Return [X, Y] of the center of cell containing provided text 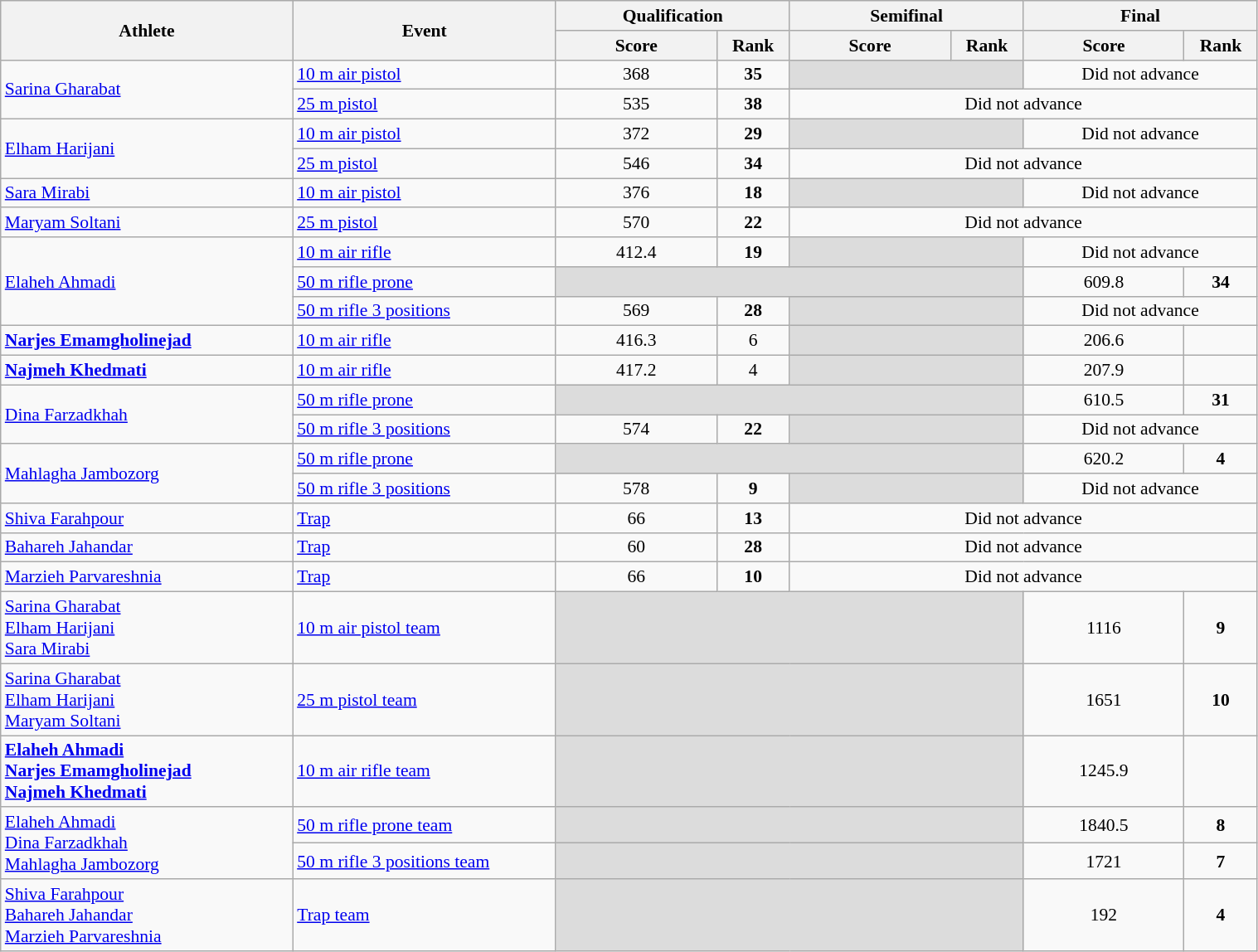
535 [636, 104]
Semifinal [906, 16]
10 m air rifle team [425, 771]
Bahareh Jahandar [147, 547]
Shiva Farahpour [147, 518]
Final [1140, 16]
60 [636, 547]
Elaheh AhmadiDina FarzadkhahMahlagha Jambozorg [147, 844]
13 [753, 518]
Elham Harijani [147, 149]
Trap team [425, 916]
569 [636, 311]
7 [1221, 861]
Narjes Emamgholinejad [147, 341]
8 [1221, 826]
192 [1104, 916]
376 [636, 193]
25 m pistol team [425, 700]
Sarina GharabatElham HarijaniSara Mirabi [147, 629]
1116 [1104, 629]
Maryam Soltani [147, 223]
35 [753, 75]
50 m rifle 3 positions team [425, 861]
Marzieh Parvareshnia [147, 577]
31 [1221, 400]
1245.9 [1104, 771]
19 [753, 252]
368 [636, 75]
Event [425, 30]
50 m rifle prone team [425, 826]
Mahlagha Jambozorg [147, 474]
Sara Mirabi [147, 193]
Sarina Gharabat [147, 90]
Sarina GharabatElham HarijaniMaryam Soltani [147, 700]
Dina Farzadkhah [147, 415]
416.3 [636, 341]
Qualification [673, 16]
417.2 [636, 371]
Najmeh Khedmati [147, 371]
Elaheh AhmadiNarjes EmamgholinejadNajmeh Khedmati [147, 771]
1651 [1104, 700]
574 [636, 430]
1721 [1104, 861]
Athlete [147, 30]
578 [636, 488]
206.6 [1104, 341]
10 m air pistol team [425, 629]
610.5 [1104, 400]
38 [753, 104]
412.4 [636, 252]
546 [636, 163]
207.9 [1104, 371]
29 [753, 134]
372 [636, 134]
620.2 [1104, 459]
609.8 [1104, 282]
Shiva FarahpourBahareh JahandarMarzieh Parvareshnia [147, 916]
6 [753, 341]
Elaheh Ahmadi [147, 282]
18 [753, 193]
570 [636, 223]
1840.5 [1104, 826]
